From the cell containing the given text, extract its center point as (X, Y) coordinate. 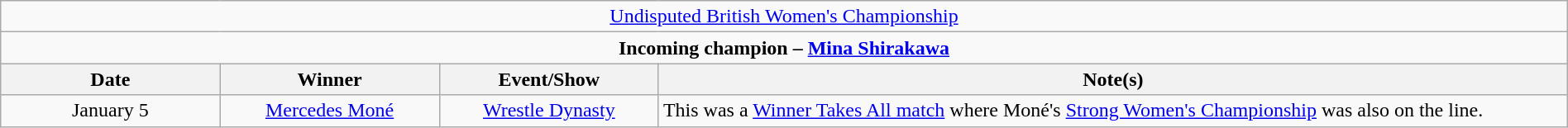
This was a Winner Takes All match where Moné's Strong Women's Championship was also on the line. (1113, 111)
Note(s) (1113, 79)
Wrestle Dynasty (549, 111)
Incoming champion – Mina Shirakawa (784, 48)
Date (111, 79)
Winner (329, 79)
Mercedes Moné (329, 111)
Undisputed British Women's Championship (784, 17)
Event/Show (549, 79)
January 5 (111, 111)
